From the cell containing the given text, extract its center point as [X, Y] coordinate. 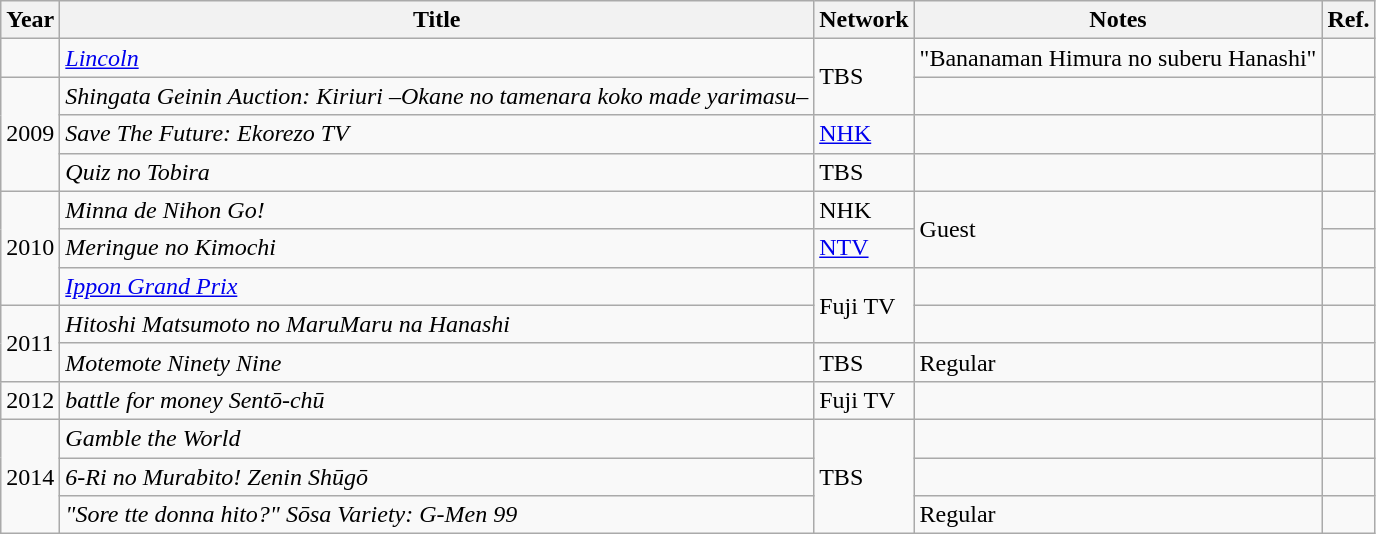
Shingata Geinin Auction: Kiriuri –Okane no tamenara koko made yarimasu– [437, 96]
Motemote Ninety Nine [437, 362]
Save The Future: Ekorezo TV [437, 134]
2011 [30, 343]
Hitoshi Matsumoto no MaruMaru na Hanashi [437, 324]
Year [30, 20]
"Bananaman Himura no suberu Hanashi" [1118, 58]
battle for money Sentō-chū [437, 400]
Title [437, 20]
2014 [30, 476]
6-Ri no Murabito! Zenin Shūgō [437, 477]
Ippon Grand Prix [437, 286]
Network [864, 20]
Ref. [1348, 20]
2012 [30, 400]
2009 [30, 134]
Gamble the World [437, 438]
NTV [864, 248]
Notes [1118, 20]
Lincoln [437, 58]
"Sore tte donna hito?" Sōsa Variety: G-Men 99 [437, 515]
Guest [1118, 229]
2010 [30, 248]
Meringue no Kimochi [437, 248]
Minna de Nihon Go! [437, 210]
Quiz no Tobira [437, 172]
